Search for the cell housing the specified text and yield its (x, y) center coordinate. 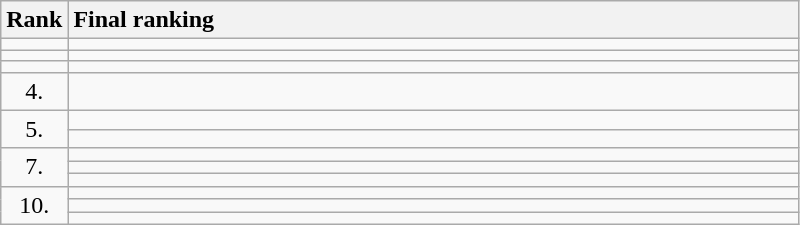
Rank (34, 20)
5. (34, 129)
4. (34, 91)
10. (34, 205)
Final ranking (434, 20)
7. (34, 167)
